Search for the cell housing the specified text and yield its [x, y] center coordinate. 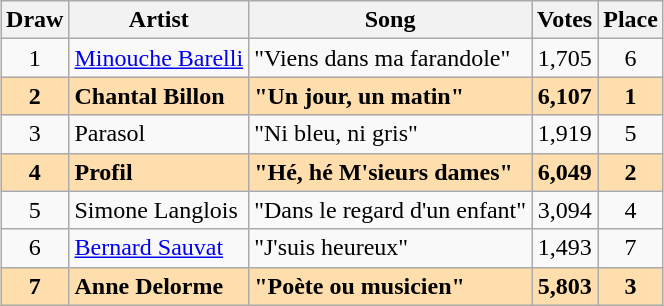
Chantal Billon [159, 96]
Bernard Sauvat [159, 248]
6,107 [565, 96]
6,049 [565, 172]
Minouche Barelli [159, 58]
Simone Langlois [159, 210]
"Viens dans ma farandole" [390, 58]
1,705 [565, 58]
Artist [159, 20]
Draw [35, 20]
Profil [159, 172]
"J'suis heureux" [390, 248]
"Un jour, un matin" [390, 96]
3,094 [565, 210]
Votes [565, 20]
Song [390, 20]
1,919 [565, 134]
1,493 [565, 248]
"Poète ou musicien" [390, 286]
"Ni bleu, ni gris" [390, 134]
5,803 [565, 286]
Parasol [159, 134]
Anne Delorme [159, 286]
Place [631, 20]
"Hé, hé M'sieurs dames" [390, 172]
"Dans le regard d'un enfant" [390, 210]
